Return [X, Y] of the center of cell containing provided text 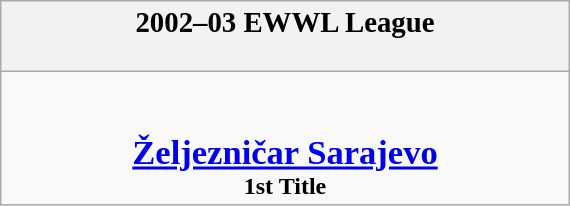
Željezničar Sarajevo1st Title [284, 138]
2002–03 EWWL League [284, 36]
